Identify which cell holds the provided text, then report its (X, Y) central coordinate. 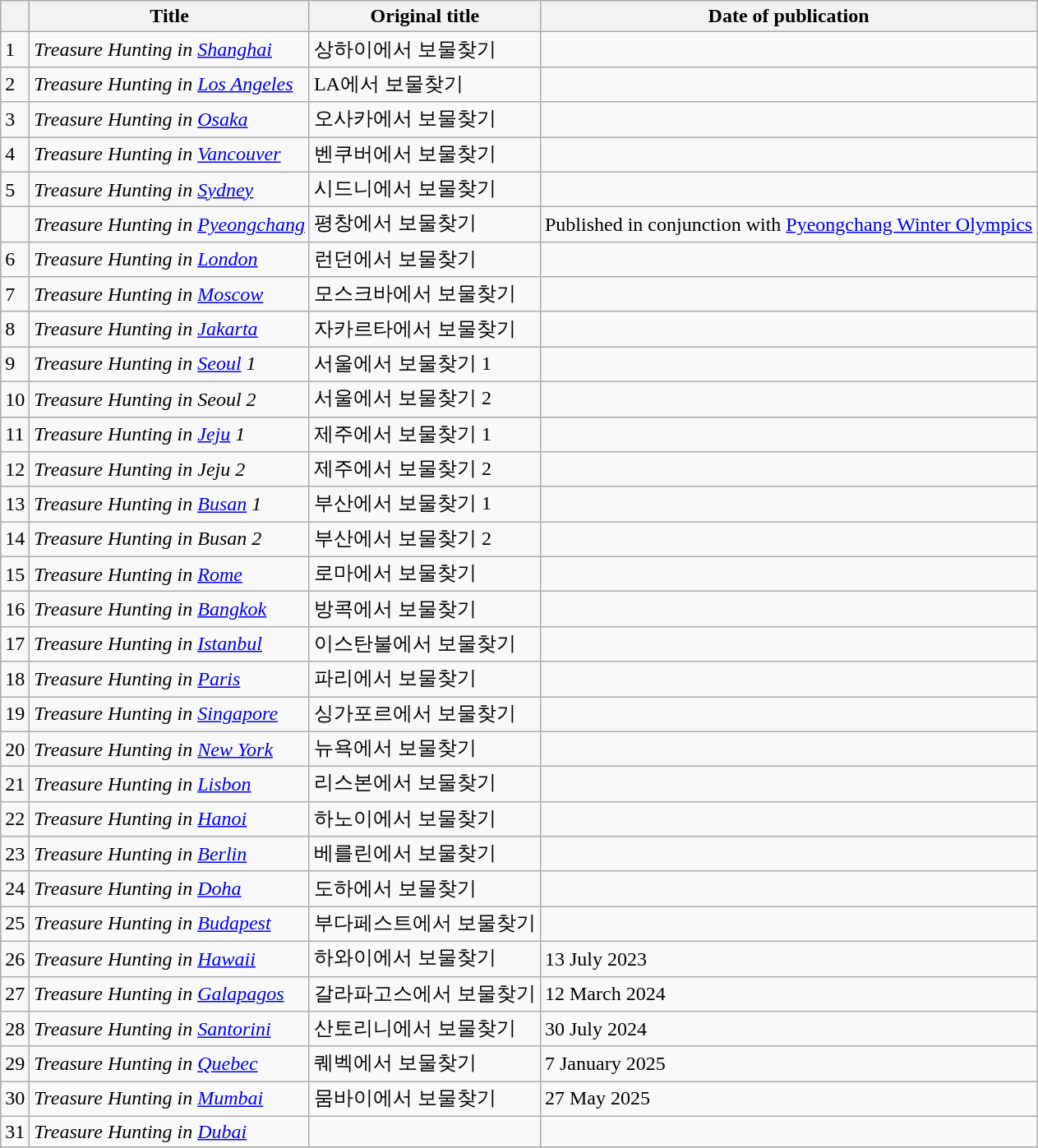
Treasure Hunting in Los Angeles (169, 84)
하와이에서 보물찾기 (424, 958)
12 March 2024 (788, 994)
15 (15, 574)
Treasure Hunting in Santorini (169, 1029)
19 (15, 715)
부산에서 보물찾기 2 (424, 539)
30 (15, 1100)
상하이에서 보물찾기 (424, 49)
자카르타에서 보물찾기 (424, 329)
31 (15, 1132)
베를린에서 보물찾기 (424, 855)
오사카에서 보물찾기 (424, 120)
Treasure Hunting in New York (169, 749)
Treasure Hunting in Pyeongchang (169, 225)
싱가포르에서 보물찾기 (424, 715)
Treasure Hunting in Galapagos (169, 994)
Treasure Hunting in Istanbul (169, 644)
퀘벡에서 보물찾기 (424, 1063)
25 (15, 924)
부산에서 보물찾기 1 (424, 505)
벤쿠버에서 보물찾기 (424, 154)
평창에서 보물찾기 (424, 225)
서울에서 보물찾기 1 (424, 365)
파리에서 보물찾기 (424, 679)
Treasure Hunting in Busan 1 (169, 505)
갈라파고스에서 보물찾기 (424, 994)
Treasure Hunting in Doha (169, 889)
3 (15, 120)
4 (15, 154)
Treasure Hunting in Vancouver (169, 154)
11 (15, 434)
7 January 2025 (788, 1063)
Treasure Hunting in Sydney (169, 189)
Treasure Hunting in Seoul 2 (169, 399)
산토리니에서 보물찾기 (424, 1029)
Treasure Hunting in Singapore (169, 715)
8 (15, 329)
Treasure Hunting in Shanghai (169, 49)
23 (15, 855)
Treasure Hunting in Jeju 1 (169, 434)
18 (15, 679)
Treasure Hunting in Bangkok (169, 610)
12 (15, 470)
13 July 2023 (788, 958)
Treasure Hunting in Paris (169, 679)
27 (15, 994)
Treasure Hunting in Hawaii (169, 958)
모스크바에서 보물찾기 (424, 294)
Treasure Hunting in Busan 2 (169, 539)
방콕에서 보물찾기 (424, 610)
16 (15, 610)
28 (15, 1029)
Date of publication (788, 16)
Treasure Hunting in Budapest (169, 924)
Treasure Hunting in Berlin (169, 855)
Title (169, 16)
뭄바이에서 보물찾기 (424, 1100)
하노이에서 보물찾기 (424, 818)
Treasure Hunting in Dubai (169, 1132)
Treasure Hunting in Lisbon (169, 784)
Treasure Hunting in Jeju 2 (169, 470)
21 (15, 784)
서울에서 보물찾기 2 (424, 399)
제주에서 보물찾기 1 (424, 434)
이스탄불에서 보물찾기 (424, 644)
7 (15, 294)
24 (15, 889)
시드니에서 보물찾기 (424, 189)
뉴욕에서 보물찾기 (424, 749)
22 (15, 818)
제주에서 보물찾기 2 (424, 470)
27 May 2025 (788, 1100)
Treasure Hunting in Quebec (169, 1063)
Treasure Hunting in Hanoi (169, 818)
10 (15, 399)
30 July 2024 (788, 1029)
14 (15, 539)
Treasure Hunting in Jakarta (169, 329)
6 (15, 260)
Original title (424, 16)
13 (15, 505)
Treasure Hunting in Mumbai (169, 1100)
Treasure Hunting in London (169, 260)
2 (15, 84)
Published in conjunction with Pyeongchang Winter Olympics (788, 225)
20 (15, 749)
도하에서 보물찾기 (424, 889)
17 (15, 644)
LA에서 보물찾기 (424, 84)
부다페스트에서 보물찾기 (424, 924)
로마에서 보물찾기 (424, 574)
5 (15, 189)
9 (15, 365)
29 (15, 1063)
26 (15, 958)
Treasure Hunting in Rome (169, 574)
Treasure Hunting in Moscow (169, 294)
Treasure Hunting in Seoul 1 (169, 365)
Treasure Hunting in Osaka (169, 120)
1 (15, 49)
리스본에서 보물찾기 (424, 784)
런던에서 보물찾기 (424, 260)
